Scan for the cell matching the given text and deliver its (X, Y) coordinate at center. 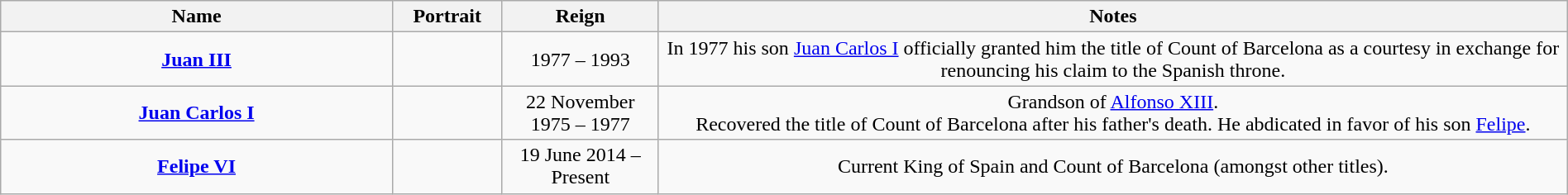
Juan III (197, 59)
22 November 1975 – 1977 (581, 112)
Grandson of Alfonso XIII. Recovered the title of Count of Barcelona after his father's death. He abdicated in favor of his son Felipe. (1113, 112)
1977 – 1993 (581, 59)
Felipe VI (197, 167)
Portrait (447, 17)
Current King of Spain and Count of Barcelona (amongst other titles). (1113, 167)
Notes (1113, 17)
19 June 2014 – Present (581, 167)
Reign (581, 17)
Name (197, 17)
Juan Carlos I (197, 112)
